Capture the cell that displays the provided text and extract its [X, Y] central coordinate. 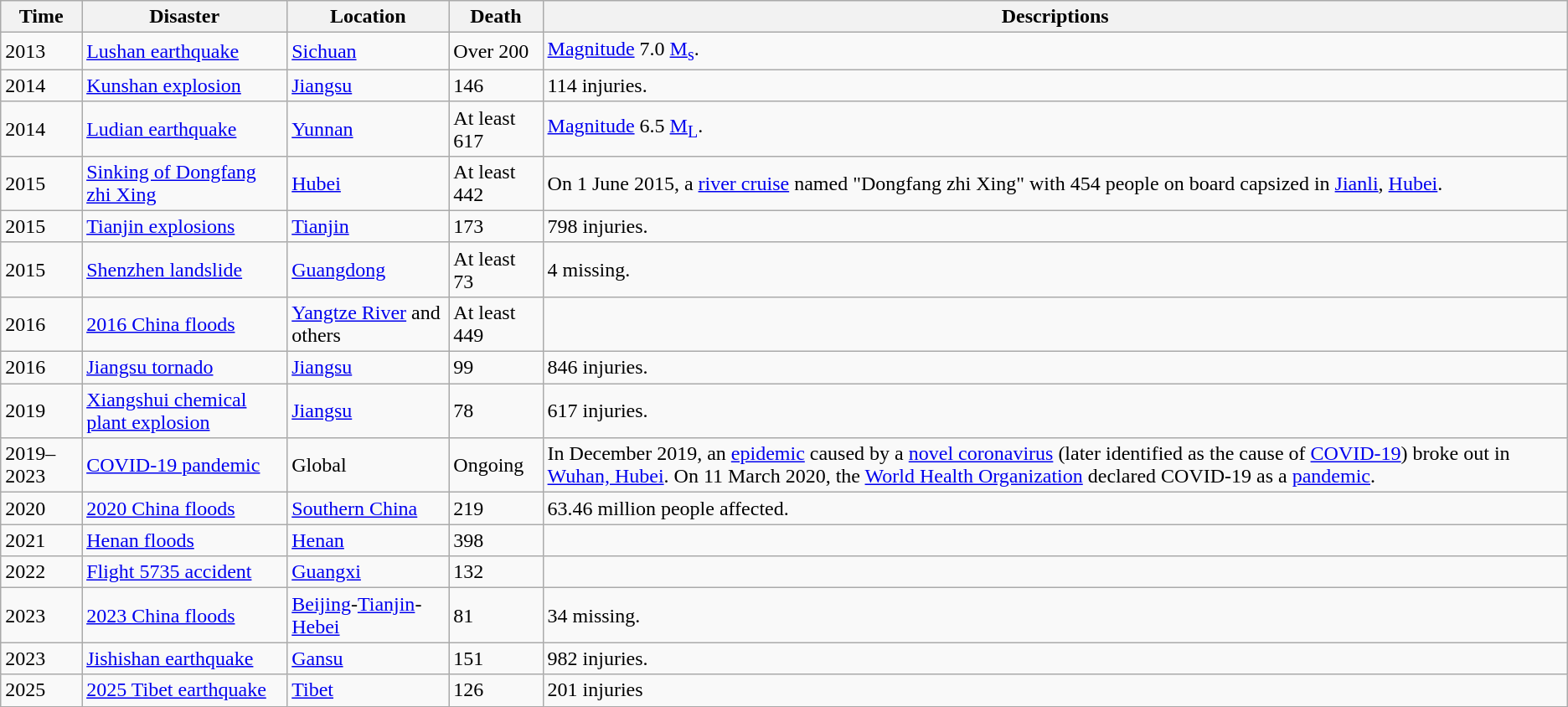
Xiangshui chemical plant explosion [184, 410]
798 injuries. [1055, 226]
2021 [42, 540]
Descriptions [1055, 17]
Ludian earthquake [184, 129]
At least 617 [496, 129]
Yunnan [369, 129]
2025 [42, 690]
Magnitude 6.5 ML. [1055, 129]
Ongoing [496, 466]
Gansu [369, 658]
982 injuries. [1055, 658]
Over 200 [496, 51]
Jishishan earthquake [184, 658]
219 [496, 508]
At least 442 [496, 183]
2025 Tibet earthquake [184, 690]
4 missing. [1055, 270]
146 [496, 85]
846 injuries. [1055, 368]
Global [369, 466]
At least 73 [496, 270]
At least 449 [496, 323]
2022 [42, 572]
Southern China [369, 508]
Magnitude 7.0 Ms. [1055, 51]
Hubei [369, 183]
173 [496, 226]
Disaster [184, 17]
Jiangsu tornado [184, 368]
Henan [369, 540]
114 injuries. [1055, 85]
63.46 million people affected. [1055, 508]
2020 [42, 508]
398 [496, 540]
Shenzhen landslide [184, 270]
2020 China floods [184, 508]
78 [496, 410]
Location [369, 17]
151 [496, 658]
2013 [42, 51]
132 [496, 572]
2019–2023 [42, 466]
Tibet [369, 690]
Guangdong [369, 270]
2019 [42, 410]
Time [42, 17]
Yangtze River and others [369, 323]
Death [496, 17]
Beijing-Tianjin-Hebei [369, 615]
Sichuan [369, 51]
Tianjin [369, 226]
81 [496, 615]
Kunshan explosion [184, 85]
Henan floods [184, 540]
126 [496, 690]
617 injuries. [1055, 410]
2023 China floods [184, 615]
34 missing. [1055, 615]
201 injuries [1055, 690]
Guangxi [369, 572]
Sinking of Dongfang zhi Xing [184, 183]
2016 China floods [184, 323]
99 [496, 368]
COVID-19 pandemic [184, 466]
Lushan earthquake [184, 51]
On 1 June 2015, a river cruise named "Dongfang zhi Xing" with 454 people on board capsized in Jianli, Hubei. [1055, 183]
Flight 5735 accident [184, 572]
Tianjin explosions [184, 226]
